Identify which cell holds the provided text, then report its [x, y] central coordinate. 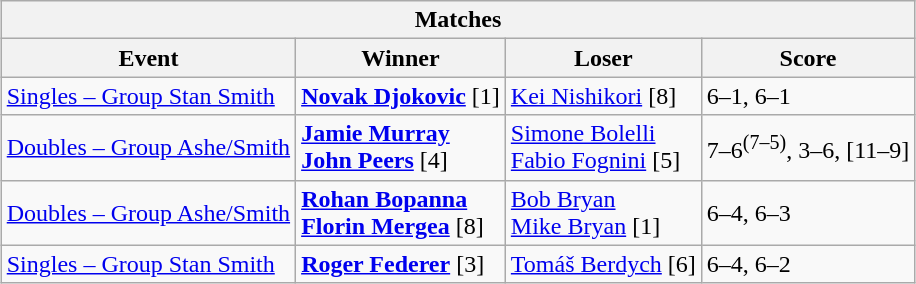
Event [148, 58]
Bob Bryan Mike Bryan [1] [603, 212]
6–4, 6–2 [808, 264]
Novak Djokovic [1] [401, 96]
Simone Bolelli Fabio Fognini [5] [603, 148]
Score [808, 58]
Matches [458, 20]
Tomáš Berdych [6] [603, 264]
Rohan Bopanna Florin Mergea [8] [401, 212]
6–4, 6–3 [808, 212]
6–1, 6–1 [808, 96]
Jamie Murray John Peers [4] [401, 148]
Loser [603, 58]
Kei Nishikori [8] [603, 96]
Winner [401, 58]
Roger Federer [3] [401, 264]
7–6(7–5), 3–6, [11–9] [808, 148]
